Determine the (X, Y) coordinate at the center of the cell enclosing the given text.  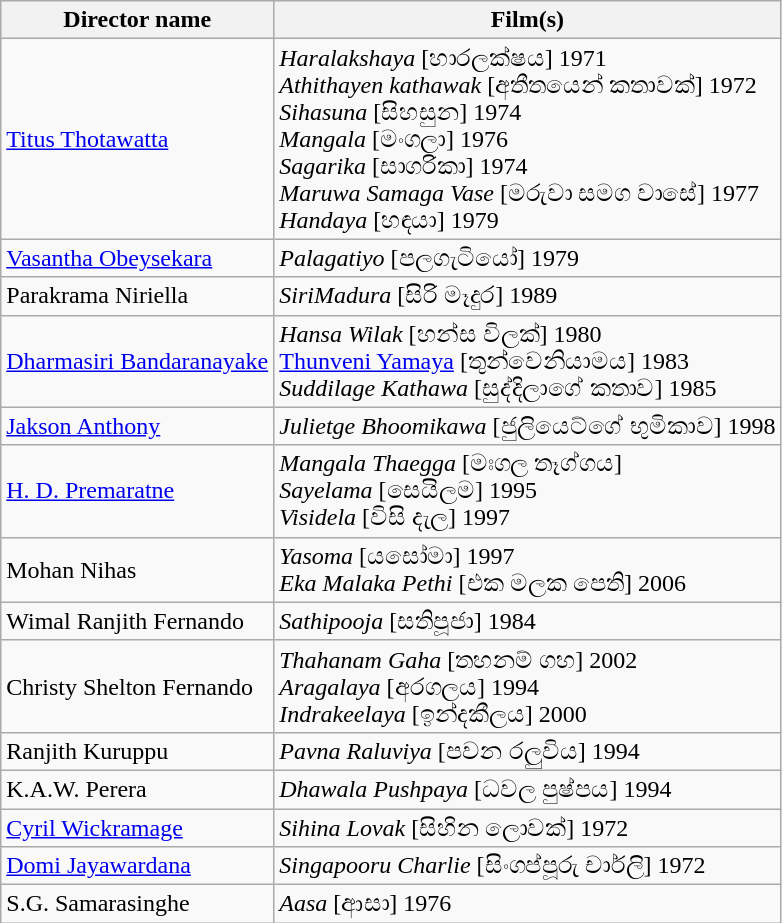
Thahanam Gaha [තහනම් ගහ] 2002Aragalaya [අරගලය] 1994Indrakeelaya [ඉන්දකීලය] 2000 (528, 686)
Jakson Anthony (138, 426)
Dhawala Pushpaya [ධවල පුෂ්පය] 1994 (528, 789)
Film(s) (528, 20)
Director name (138, 20)
Christy Shelton Fernando (138, 686)
Singapooru Charlie [සිංගප්පූරු චාර්ලි] 1972 (528, 866)
Vasantha Obeysekara (138, 258)
S.G. Samarasinghe (138, 904)
Aasa [ආසා] 1976 (528, 904)
Parakrama Niriella (138, 296)
Titus Thotawatta (138, 139)
Wimal Ranjith Fernando (138, 621)
Domi Jayawardana (138, 866)
K.A.W. Perera (138, 789)
Pavna Raluviya [පවන රලුවිය] 1994 (528, 751)
Cyril Wickramage (138, 827)
H. D. Premaratne (138, 491)
Mangala Thaegga [මඃගල තෑග්ගය]Sayelama [සෙයිලම] 1995Visidela [විසි දැල] 1997 (528, 491)
SiriMadura [සිරි මෑදුර] 1989 (528, 296)
Hansa Wilak [හන්ස විලක්] 1980Thunveni Yamaya [තුන්වෙනියාමය] 1983Suddilage Kathawa [සුද්දිලාගේ කතාව] 1985 (528, 361)
Palagatiyo [පලගැටියෝ] 1979 (528, 258)
Sihina Lovak [සිහින ලොවක්] 1972 (528, 827)
Ranjith Kuruppu (138, 751)
Sathipooja [සතිපූජා] 1984 (528, 621)
Dharmasiri Bandaranayake (138, 361)
Yasoma [යසෝමා] 1997Eka Malaka Pethi [එක මලක පෙති] 2006 (528, 570)
Mohan Nihas (138, 570)
Julietge Bhoomikawa [ජුලියෙට්ගේ භුමිකාව] 1998 (528, 426)
